Extract the [X, Y] coordinate from the center of the cell holding the provided text.  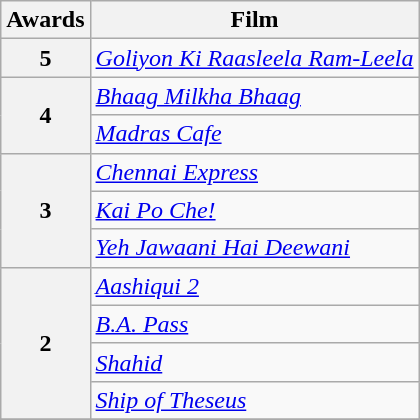
Chennai Express [254, 172]
Yeh Jawaani Hai Deewani [254, 248]
Bhaag Milkha Bhaag [254, 96]
B.A. Pass [254, 324]
Awards [46, 20]
Film [254, 20]
5 [46, 58]
3 [46, 210]
Goliyon Ki Raasleela Ram-Leela [254, 58]
Kai Po Che! [254, 210]
Aashiqui 2 [254, 286]
Shahid [254, 362]
Madras Cafe [254, 134]
Ship of Theseus [254, 400]
2 [46, 343]
4 [46, 115]
